Find where the given text appears and provide that cell's center as (X, Y) coordinate. 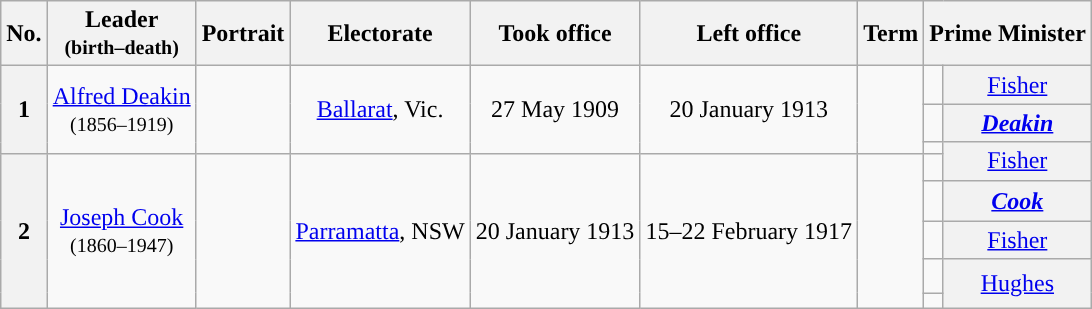
Cook (1017, 200)
Parramatta, NSW (380, 230)
Hughes (1017, 284)
Alfred Deakin(1856–1919) (122, 110)
2 (24, 230)
27 May 1909 (555, 110)
Electorate (380, 34)
No. (24, 34)
Deakin (1017, 123)
1 (24, 110)
Portrait (243, 34)
Took office (555, 34)
Ballarat, Vic. (380, 110)
Left office (749, 34)
Term (891, 34)
Prime Minister (1008, 34)
15–22 February 1917 (749, 230)
Joseph Cook(1860–1947) (122, 230)
Leader(birth–death) (122, 34)
